Return (X, Y) of the center of cell containing provided text 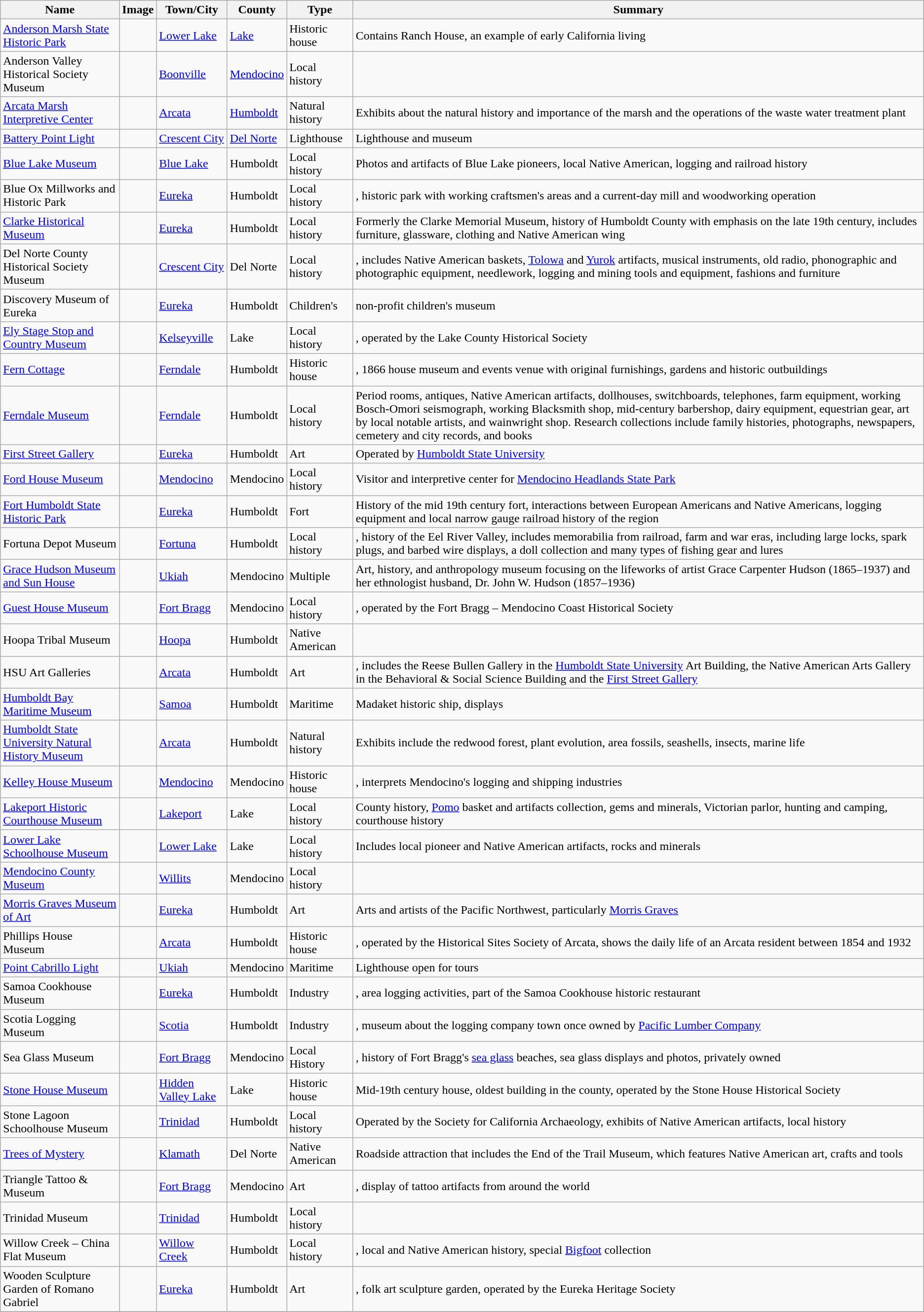
Blue Ox Millworks and Historic Park (60, 195)
Arcata Marsh Interpretive Center (60, 113)
Lighthouse and museum (638, 138)
Humboldt State University Natural History Museum (60, 743)
First Street Gallery (60, 454)
, folk art sculpture garden, operated by the Eureka Heritage Society (638, 1289)
Phillips House Museum (60, 942)
Ferndale Museum (60, 416)
Del Norte County Historical Society Museum (60, 267)
Lakeport (192, 813)
non-profit children's museum (638, 305)
Roadside attraction that includes the End of the Trail Museum, which features Native American art, crafts and tools (638, 1154)
, history of Fort Bragg's sea glass beaches, sea glass displays and photos, privately owned (638, 1057)
Grace Hudson Museum and Sun House (60, 576)
Willow Creek – China Flat Museum (60, 1250)
Battery Point Light (60, 138)
, historic park with working craftsmen's areas and a current-day mill and woodworking operation (638, 195)
Trees of Mystery (60, 1154)
Town/City (192, 10)
Exhibits about the natural history and importance of the marsh and the operations of the waste water treatment plant (638, 113)
, operated by the Historical Sites Society of Arcata, shows the daily life of an Arcata resident between 1854 and 1932 (638, 942)
, interprets Mendocino's logging and shipping industries (638, 782)
Children's (320, 305)
Image (138, 10)
Contains Ranch House, an example of early California living (638, 36)
County history, Pomo basket and artifacts collection, gems and minerals, Victorian parlor, hunting and camping, courthouse history (638, 813)
Exhibits include the redwood forest, plant evolution, area fossils, seashells, insects, marine life (638, 743)
Triangle Tattoo & Museum (60, 1186)
Lower Lake Schoolhouse Museum (60, 846)
Includes local pioneer and Native American artifacts, rocks and minerals (638, 846)
Samoa Cookhouse Museum (60, 993)
Fort (320, 511)
Klamath (192, 1154)
Stone House Museum (60, 1090)
Blue Lake Museum (60, 164)
, 1866 house museum and events venue with original furnishings, gardens and historic outbuildings (638, 369)
Guest House Museum (60, 608)
Lighthouse (320, 138)
Willits (192, 878)
, operated by the Lake County Historical Society (638, 338)
, area logging activities, part of the Samoa Cookhouse historic restaurant (638, 993)
, museum about the logging company town once owned by Pacific Lumber Company (638, 1026)
HSU Art Galleries (60, 672)
Arts and artists of the Pacific Northwest, particularly Morris Graves (638, 910)
Kelseyville (192, 338)
Boonville (192, 74)
Lighthouse open for tours (638, 968)
Fortuna (192, 544)
Hoopa Tribal Museum (60, 640)
, operated by the Fort Bragg – Mendocino Coast Historical Society (638, 608)
Discovery Museum of Eureka (60, 305)
Sea Glass Museum (60, 1057)
Fern Cottage (60, 369)
Scotia (192, 1026)
Blue Lake (192, 164)
Operated by the Society for California Archaeology, exhibits of Native American artifacts, local history (638, 1121)
, display of tattoo artifacts from around the world (638, 1186)
Summary (638, 10)
Anderson Marsh State Historic Park (60, 36)
Clarke Historical Museum (60, 228)
Local History (320, 1057)
Hoopa (192, 640)
Ely Stage Stop and Country Museum (60, 338)
Stone Lagoon Schoolhouse Museum (60, 1121)
Madaket historic ship, displays (638, 704)
Humboldt Bay Maritime Museum (60, 704)
Lakeport Historic Courthouse Museum (60, 813)
Samoa (192, 704)
Morris Graves Museum of Art (60, 910)
County (257, 10)
Willow Creek (192, 1250)
Ford House Museum (60, 480)
Multiple (320, 576)
Anderson Valley Historical Society Museum (60, 74)
Mid-19th century house, oldest building in the county, operated by the Stone House Historical Society (638, 1090)
Fort Humboldt State Historic Park (60, 511)
Visitor and interpretive center for Mendocino Headlands State Park (638, 480)
Mendocino County Museum (60, 878)
, local and Native American history, special Bigfoot collection (638, 1250)
Trinidad Museum (60, 1218)
Kelley House Museum (60, 782)
Operated by Humboldt State University (638, 454)
Hidden Valley Lake (192, 1090)
Name (60, 10)
Scotia Logging Museum (60, 1026)
Type (320, 10)
Point Cabrillo Light (60, 968)
Fortuna Depot Museum (60, 544)
Wooden Sculpture Garden of Romano Gabriel (60, 1289)
Photos and artifacts of Blue Lake pioneers, local Native American, logging and railroad history (638, 164)
